Pinpoint the cell where the given text exists, returning its [X, Y] midpoint coordinate. 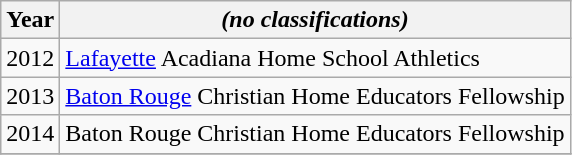
(no classifications) [315, 20]
2012 [30, 58]
2014 [30, 134]
Year [30, 20]
Lafayette Acadiana Home School Athletics [315, 58]
2013 [30, 96]
